Pinpoint the cell where the given text exists, returning its [x, y] midpoint coordinate. 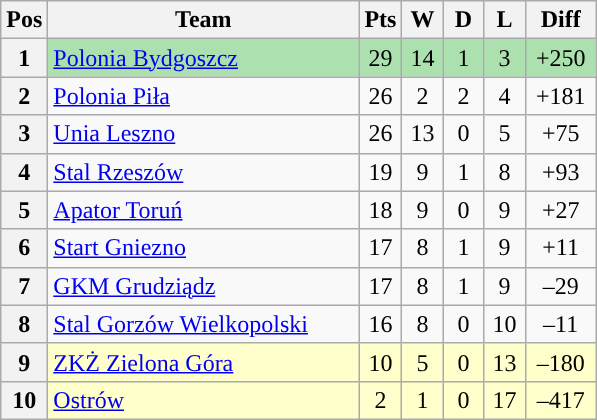
Unia Leszno [204, 134]
+27 [560, 210]
–11 [560, 324]
L [504, 20]
7 [24, 286]
Pos [24, 20]
Team [204, 20]
Polonia Bydgoszcz [204, 58]
+250 [560, 58]
29 [380, 58]
Pts [380, 20]
Ostrów [204, 400]
18 [380, 210]
Stal Rzeszów [204, 172]
14 [422, 58]
Stal Gorzów Wielkopolski [204, 324]
16 [380, 324]
+181 [560, 96]
Apator Toruń [204, 210]
+11 [560, 248]
19 [380, 172]
6 [24, 248]
D [464, 20]
W [422, 20]
–29 [560, 286]
–180 [560, 362]
–417 [560, 400]
+75 [560, 134]
ZKŻ Zielona Góra [204, 362]
Start Gniezno [204, 248]
Diff [560, 20]
+93 [560, 172]
GKM Grudziądz [204, 286]
Polonia Piła [204, 96]
